Detect which cell encompasses the target text, then output its [X, Y] center coordinate. 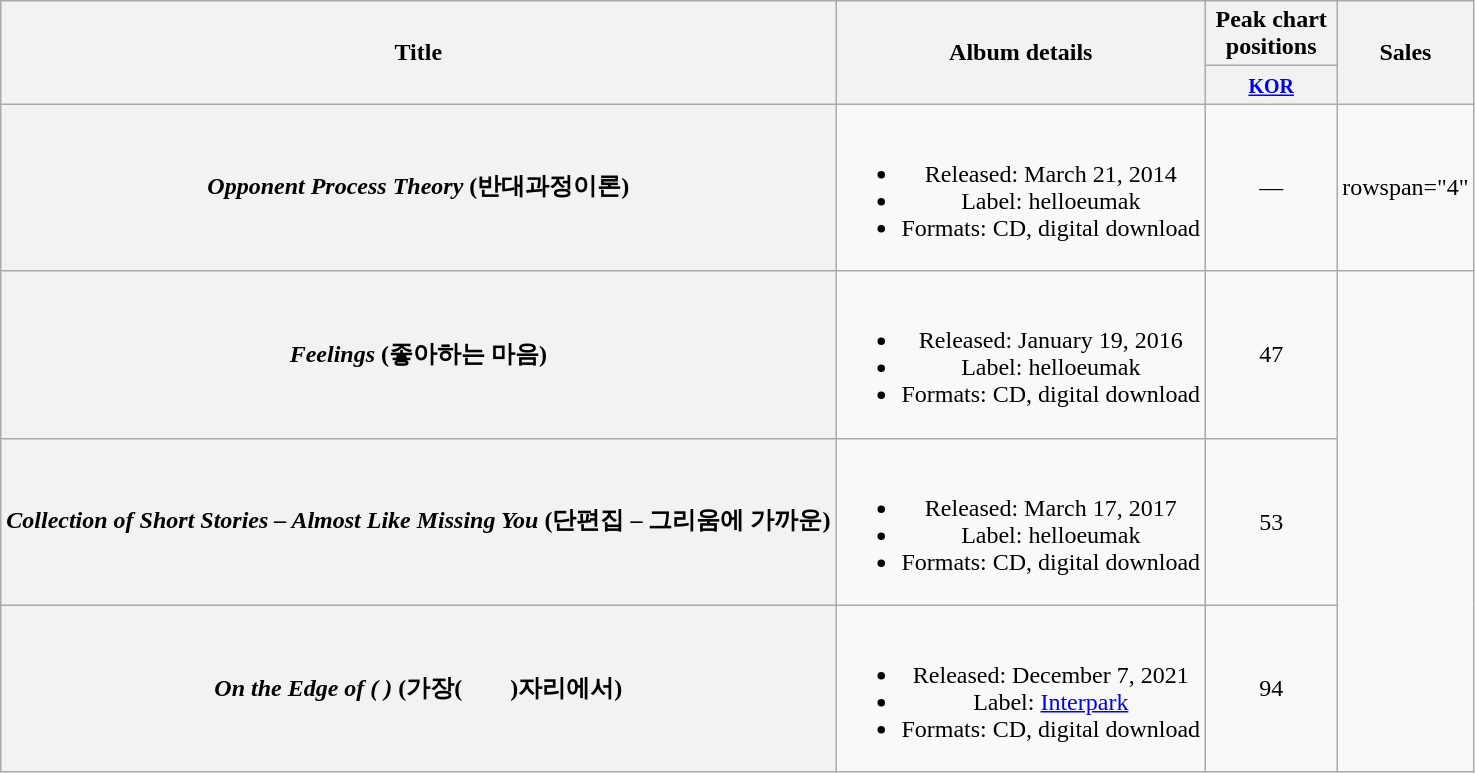
47 [1272, 354]
Sales [1406, 52]
Title [418, 52]
Opponent Process Theory (반대과정이론) [418, 188]
Feelings (좋아하는 마음) [418, 354]
94 [1272, 688]
On the Edge of ( ) (가장( )자리에서) [418, 688]
Released: January 19, 2016Label: helloeumakFormats: CD, digital download [1021, 354]
— [1272, 188]
rowspan="4" [1406, 188]
KOR [1272, 85]
Collection of Short Stories – Almost Like Missing You (단편집 – 그리움에 가까운) [418, 522]
Released: March 17, 2017Label: helloeumakFormats: CD, digital download [1021, 522]
Peak chart positions [1272, 34]
Album details [1021, 52]
Released: March 21, 2014Label: helloeumakFormats: CD, digital download [1021, 188]
53 [1272, 522]
Released: December 7, 2021Label: InterparkFormats: CD, digital download [1021, 688]
